Output the (X, Y) coordinate of the center of the cell containing the given text.  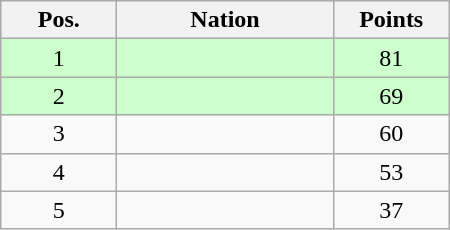
81 (391, 58)
Pos. (59, 20)
1 (59, 58)
3 (59, 134)
2 (59, 96)
Nation (225, 20)
37 (391, 210)
53 (391, 172)
60 (391, 134)
5 (59, 210)
69 (391, 96)
Points (391, 20)
4 (59, 172)
